For the text-containing cell, return its midpoint in (x, y) coordinate format. 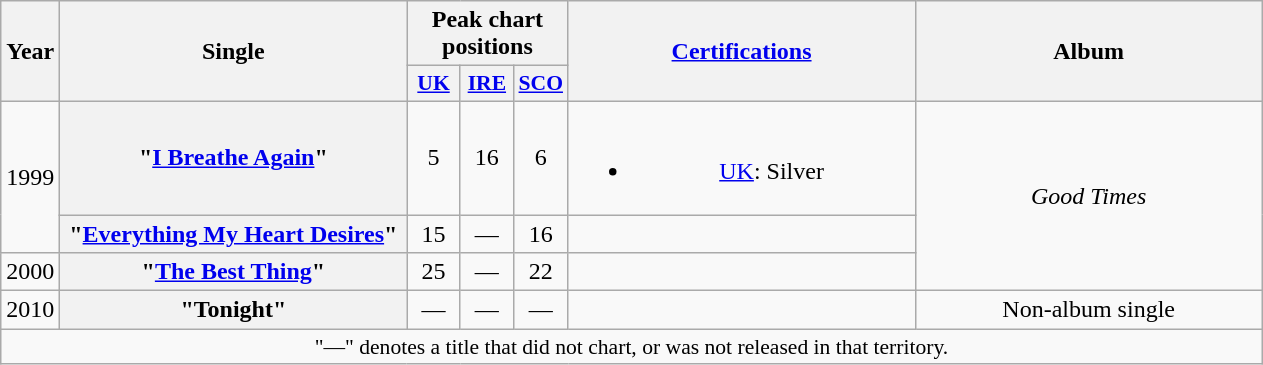
5 (434, 158)
IRE (486, 84)
Peak chart positions (488, 34)
22 (542, 272)
"I Breathe Again" (234, 158)
Non-album single (1088, 310)
"Everything My Heart Desires" (234, 233)
Certifications (742, 52)
UK: Silver (742, 158)
"Tonight" (234, 310)
2010 (30, 310)
Year (30, 52)
1999 (30, 176)
15 (434, 233)
Single (234, 52)
UK (434, 84)
"—" denotes a title that did not chart, or was not released in that territory. (632, 347)
Album (1088, 52)
SCO (542, 84)
25 (434, 272)
2000 (30, 272)
Good Times (1088, 196)
"The Best Thing" (234, 272)
6 (542, 158)
